For the text-containing cell, return its midpoint in [X, Y] coordinate format. 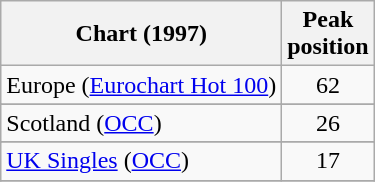
Chart (1997) [142, 34]
17 [328, 161]
26 [328, 123]
Europe (Eurochart Hot 100) [142, 85]
Peakposition [328, 34]
62 [328, 85]
UK Singles (OCC) [142, 161]
Scotland (OCC) [142, 123]
